Find where the given text appears and provide that cell's center as [X, Y] coordinate. 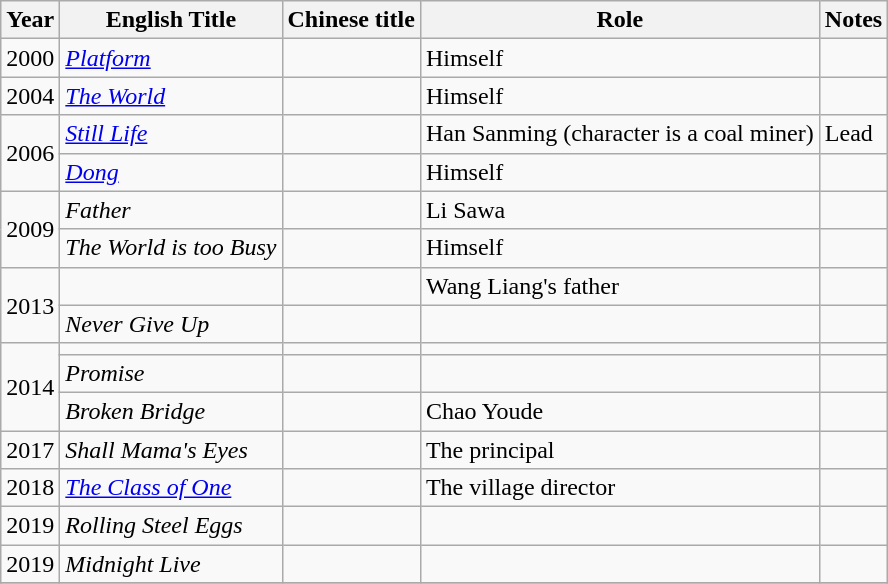
Wang Liang's father [620, 286]
Rolling Steel Eggs [171, 526]
Still Life [171, 134]
Lead [853, 134]
Promise [171, 373]
2009 [30, 229]
The World [171, 96]
Dong [171, 172]
2006 [30, 153]
Broken Bridge [171, 411]
English Title [171, 20]
Shall Mama's Eyes [171, 449]
2017 [30, 449]
2013 [30, 305]
Platform [171, 58]
Never Give Up [171, 324]
Year [30, 20]
2018 [30, 488]
The World is too Busy [171, 248]
Father [171, 210]
Han Sanming (character is a coal miner) [620, 134]
2000 [30, 58]
The Class of One [171, 488]
The principal [620, 449]
Chinese title [351, 20]
Chao Youde [620, 411]
2014 [30, 386]
Midnight Live [171, 564]
Notes [853, 20]
2004 [30, 96]
The village director [620, 488]
Role [620, 20]
Li Sawa [620, 210]
